Capture the cell that displays the provided text and extract its [X, Y] central coordinate. 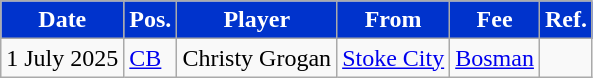
Player [257, 20]
Christy Grogan [257, 58]
Stoke City [394, 58]
1 July 2025 [62, 58]
CB [150, 58]
Date [62, 20]
Pos. [150, 20]
Ref. [566, 20]
Bosman [495, 58]
From [394, 20]
Fee [495, 20]
